Return [x, y] of the center of cell containing provided text 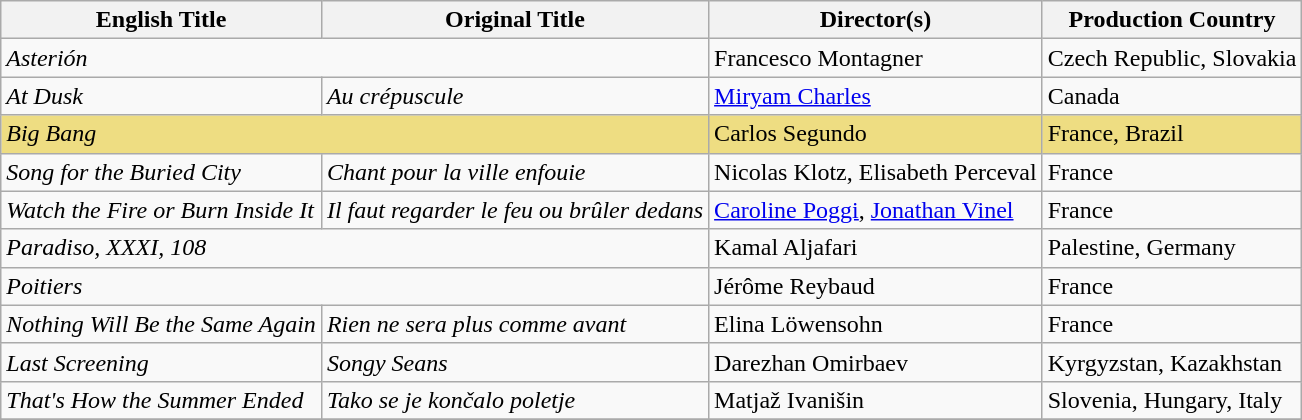
Director(s) [876, 20]
Francesco Montagner [876, 58]
Song for the Buried City [162, 172]
Nothing Will Be the Same Again [162, 324]
Tako se je končalo poletje [514, 400]
Poitiers [355, 286]
Carlos Segundo [876, 134]
Kyrgyzstan, Kazakhstan [1172, 362]
Nicolas Klotz, Elisabeth Perceval [876, 172]
Big Bang [355, 134]
Chant pour la ville enfouie [514, 172]
Production Country [1172, 20]
Darezhan Omirbaev [876, 362]
Czech Republic, Slovakia [1172, 58]
At Dusk [162, 96]
Kamal Aljafari [876, 248]
France, Brazil [1172, 134]
Miryam Charles [876, 96]
Last Screening [162, 362]
Caroline Poggi, Jonathan Vinel [876, 210]
That's How the Summer Ended [162, 400]
Matjaž Ivanišin [876, 400]
English Title [162, 20]
Il faut regarder le feu ou brûler dedans [514, 210]
Elina Löwensohn [876, 324]
Rien ne sera plus comme avant [514, 324]
Original Title [514, 20]
Slovenia, Hungary, Italy [1172, 400]
Songy Seans [514, 362]
Canada [1172, 96]
Jérôme Reybaud [876, 286]
Palestine, Germany [1172, 248]
Asterión [355, 58]
Paradiso, XXXI, 108 [355, 248]
Au crépuscule [514, 96]
Watch the Fire or Burn Inside It [162, 210]
